From the cell containing the given text, extract its center point as (x, y) coordinate. 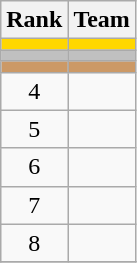
7 (34, 205)
4 (34, 91)
Team (102, 20)
Rank (34, 20)
5 (34, 129)
6 (34, 167)
8 (34, 243)
